Scan for the cell matching the given text and deliver its (X, Y) coordinate at center. 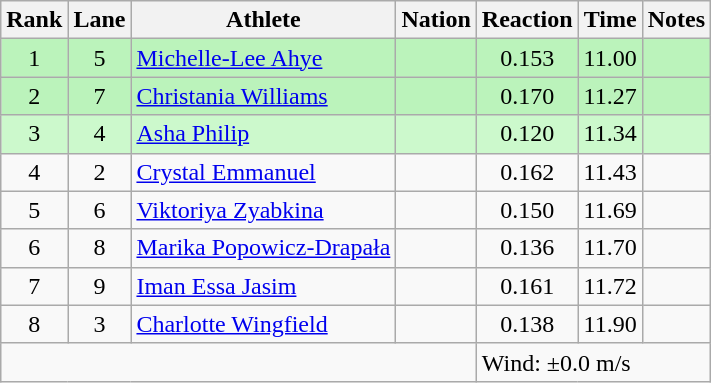
0.138 (527, 324)
0.120 (527, 134)
Rank (34, 20)
9 (100, 286)
0.162 (527, 172)
11.27 (610, 96)
Iman Essa Jasim (264, 286)
Crystal Emmanuel (264, 172)
11.70 (610, 248)
11.34 (610, 134)
Wind: ±0.0 m/s (593, 362)
Asha Philip (264, 134)
Charlotte Wingfield (264, 324)
Notes (676, 20)
Reaction (527, 20)
11.00 (610, 58)
Lane (100, 20)
1 (34, 58)
11.69 (610, 210)
0.150 (527, 210)
Athlete (264, 20)
Michelle-Lee Ahye (264, 58)
0.161 (527, 286)
11.90 (610, 324)
0.136 (527, 248)
Time (610, 20)
Christania Williams (264, 96)
0.153 (527, 58)
Nation (436, 20)
0.170 (527, 96)
Viktoriya Zyabkina (264, 210)
11.72 (610, 286)
11.43 (610, 172)
Marika Popowicz-Drapała (264, 248)
